Determine the [x, y] coordinate at the center of the cell enclosing the given text.  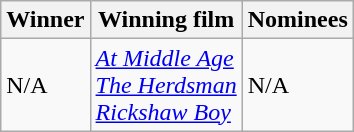
Winning film [166, 20]
Winner [46, 20]
At Middle AgeThe HerdsmanRickshaw Boy [166, 85]
Nominees [298, 20]
